Extract the [x, y] coordinate from the center of the cell holding the provided text.  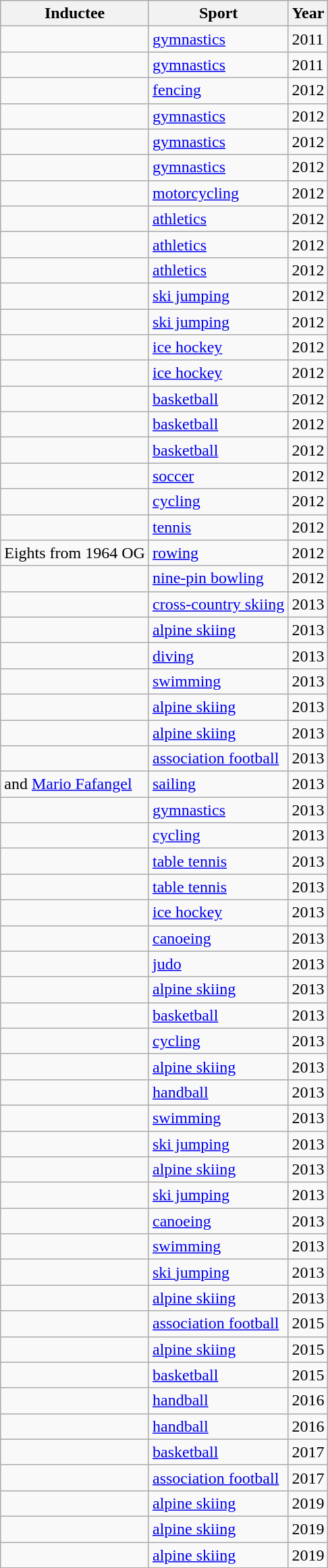
and Mario Fafangel [75, 784]
diving [218, 655]
sailing [218, 784]
rowing [218, 553]
nine-pin bowling [218, 578]
tennis [218, 527]
Sport [218, 13]
judo [218, 964]
soccer [218, 476]
Year [308, 13]
motorcycling [218, 193]
fencing [218, 90]
Eights from 1964 OG [75, 553]
cross-country skiing [218, 604]
Inductee [75, 13]
